Output the (X, Y) coordinate of the center of the cell containing the given text.  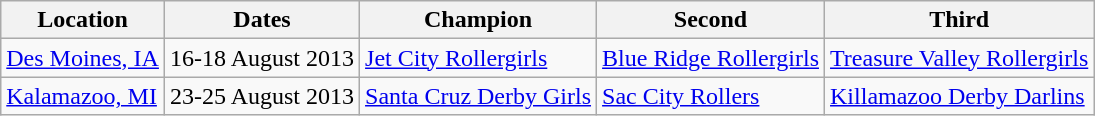
Treasure Valley Rollergirls (960, 58)
Santa Cruz Derby Girls (478, 96)
Des Moines, IA (83, 58)
Dates (262, 20)
Location (83, 20)
Killamazoo Derby Darlins (960, 96)
Blue Ridge Rollergirls (711, 58)
16-18 August 2013 (262, 58)
23-25 August 2013 (262, 96)
Jet City Rollergirls (478, 58)
Sac City Rollers (711, 96)
Champion (478, 20)
Second (711, 20)
Kalamazoo, MI (83, 96)
Third (960, 20)
